Scan for the cell matching the given text and deliver its (X, Y) coordinate at center. 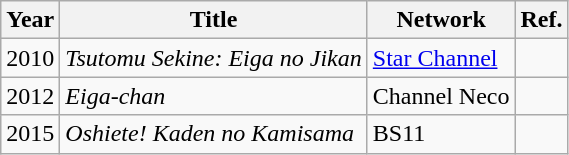
Eiga-chan (214, 96)
Star Channel (441, 58)
2010 (30, 58)
Network (441, 20)
Year (30, 20)
2015 (30, 134)
2012 (30, 96)
BS11 (441, 134)
Title (214, 20)
Tsutomu Sekine: Eiga no Jikan (214, 58)
Ref. (542, 20)
Oshiete! Kaden no Kamisama (214, 134)
Channel Neco (441, 96)
